Provide the [x, y] coordinate of the cell's center where the given text is located.  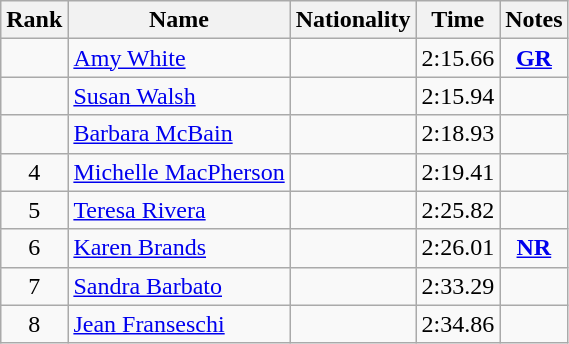
7 [34, 286]
Nationality [353, 20]
2:25.82 [458, 210]
Name [179, 20]
2:19.41 [458, 172]
Jean Franseschi [179, 324]
2:26.01 [458, 248]
2:15.66 [458, 58]
Sandra Barbato [179, 286]
GR [534, 58]
2:18.93 [458, 134]
2:15.94 [458, 96]
8 [34, 324]
Notes [534, 20]
5 [34, 210]
Time [458, 20]
NR [534, 248]
6 [34, 248]
Barbara McBain [179, 134]
Rank [34, 20]
Amy White [179, 58]
Michelle MacPherson [179, 172]
2:33.29 [458, 286]
4 [34, 172]
Teresa Rivera [179, 210]
Susan Walsh [179, 96]
2:34.86 [458, 324]
Karen Brands [179, 248]
